For the text-containing cell, return its midpoint in (x, y) coordinate format. 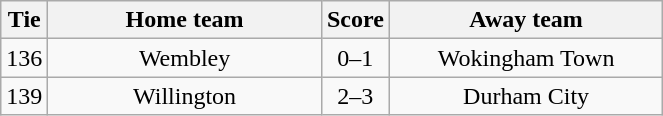
Tie (24, 20)
Wembley (185, 58)
Durham City (526, 96)
Score (355, 20)
139 (24, 96)
136 (24, 58)
Away team (526, 20)
Home team (185, 20)
0–1 (355, 58)
Wokingham Town (526, 58)
2–3 (355, 96)
Willington (185, 96)
